Identify which cell holds the provided text, then report its (X, Y) central coordinate. 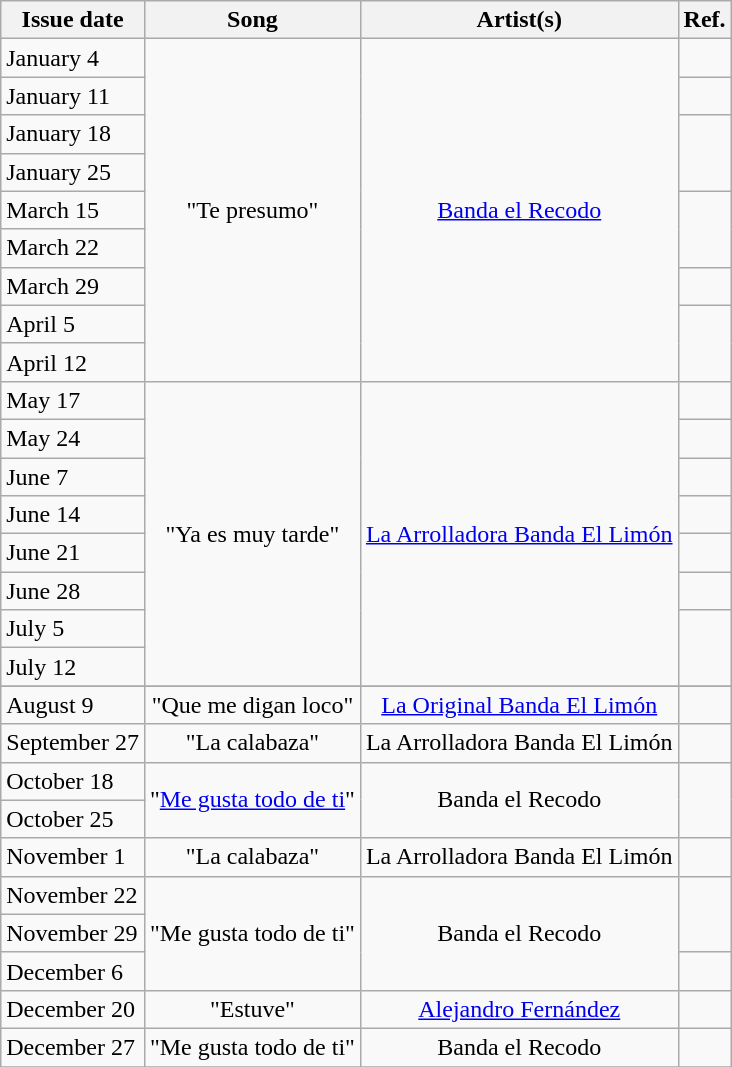
January 4 (73, 58)
September 27 (73, 743)
June 21 (73, 553)
July 5 (73, 629)
March 29 (73, 286)
June 14 (73, 515)
"Que me digan loco" (252, 705)
December 6 (73, 971)
April 12 (73, 362)
Alejandro Fernández (519, 1009)
March 15 (73, 210)
November 22 (73, 895)
May 24 (73, 438)
July 12 (73, 667)
June 7 (73, 477)
November 1 (73, 857)
October 18 (73, 781)
August 9 (73, 705)
November 29 (73, 933)
May 17 (73, 400)
Artist(s) (519, 20)
December 20 (73, 1009)
January 11 (73, 96)
March 22 (73, 248)
La Original Banda El Limón (519, 705)
June 28 (73, 591)
"Ya es muy tarde" (252, 533)
January 25 (73, 172)
Ref. (704, 20)
"Estuve" (252, 1009)
October 25 (73, 819)
Issue date (73, 20)
December 27 (73, 1047)
"Te presumo" (252, 210)
April 5 (73, 324)
January 18 (73, 134)
Song (252, 20)
